Find where the given text appears and provide that cell's center as (X, Y) coordinate. 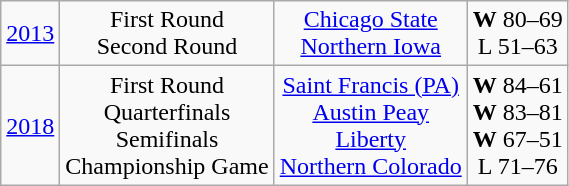
W 84–61W 83–81W 67–51L 71–76 (518, 126)
First RoundQuarterfinalsSemifinalsChampionship Game (167, 126)
W 80–69L 51–63 (518, 34)
2013 (30, 34)
Saint Francis (PA)Austin PeayLibertyNorthern Colorado (370, 126)
First RoundSecond Round (167, 34)
Chicago StateNorthern Iowa (370, 34)
2018 (30, 126)
